Return the (x, y) coordinate for the center point of the cell that contains the specified text.  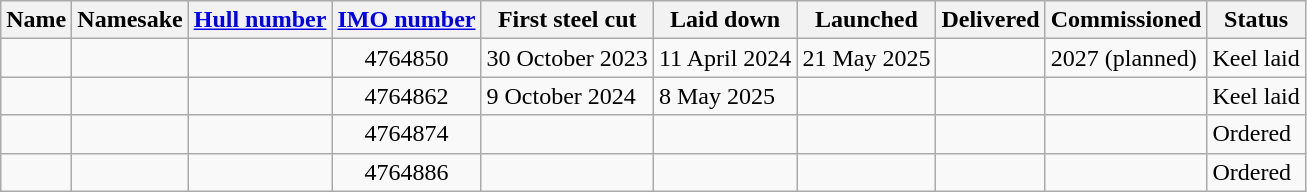
First steel cut (567, 20)
IMO number (406, 20)
Laid down (725, 20)
2027 (planned) (1126, 58)
8 May 2025 (725, 96)
4764886 (406, 172)
21 May 2025 (866, 58)
Name (36, 20)
11 April 2024 (725, 58)
Status (1256, 20)
Launched (866, 20)
Delivered (990, 20)
30 October 2023 (567, 58)
4764862 (406, 96)
Commissioned (1126, 20)
Namesake (130, 20)
9 October 2024 (567, 96)
4764874 (406, 134)
4764850 (406, 58)
Hull number (260, 20)
